Determine the (x, y) coordinate at the center of the cell enclosing the given text.  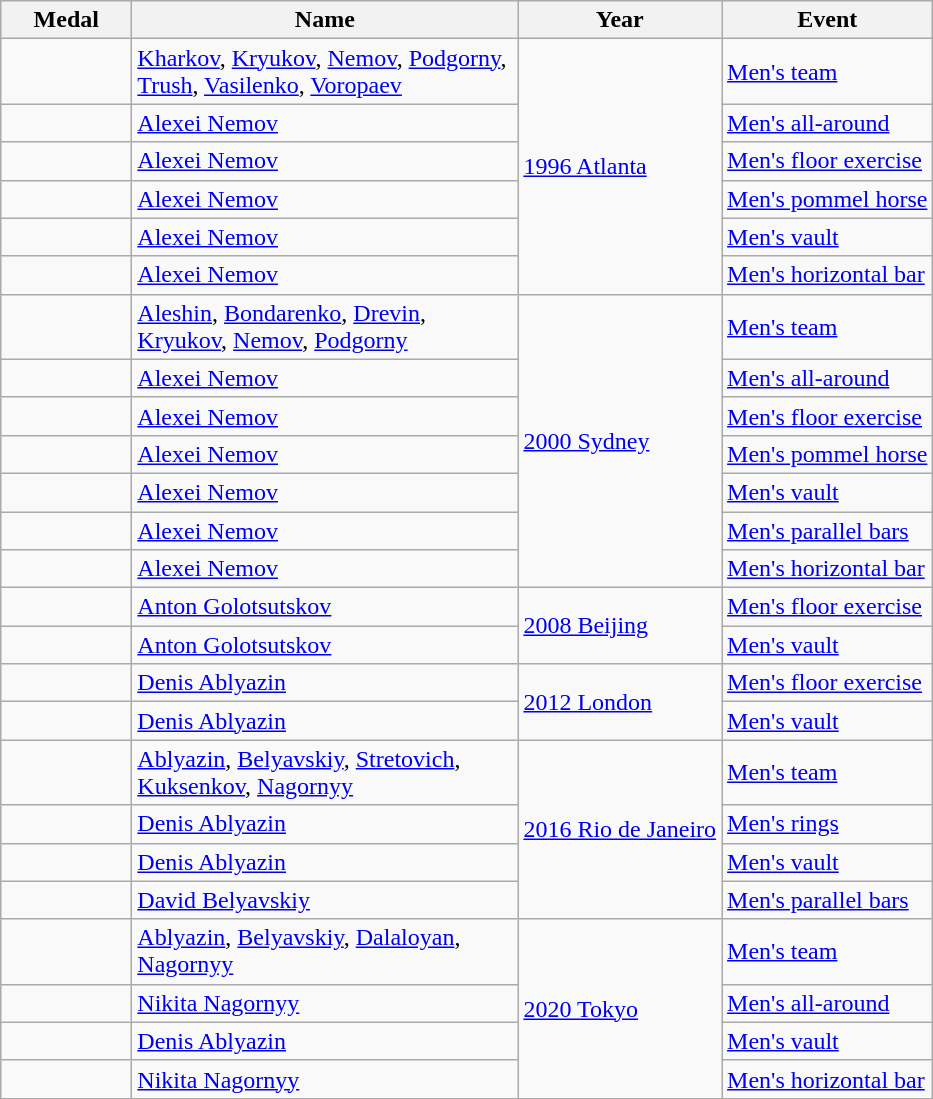
2000 Sydney (620, 440)
1996 Atlanta (620, 166)
2020 Tokyo (620, 1008)
Event (828, 20)
Aleshin, Bondarenko, Drevin, Kryukov, Nemov, Podgorny (325, 326)
2008 Beijing (620, 626)
Medal (66, 20)
2016 Rio de Janeiro (620, 830)
Ablyazin, Belyavskiy, Dalaloyan, Nagornyy (325, 952)
David Belyavskiy (325, 900)
Ablyazin, Belyavskiy, Stretovich, Kuksenkov, Nagornyy (325, 772)
2012 London (620, 702)
Year (620, 20)
Kharkov, Kryukov, Nemov, Podgorny, Trush, Vasilenko, Voropaev (325, 72)
Name (325, 20)
Men's rings (828, 824)
